Return [X, Y] of the center of cell containing provided text 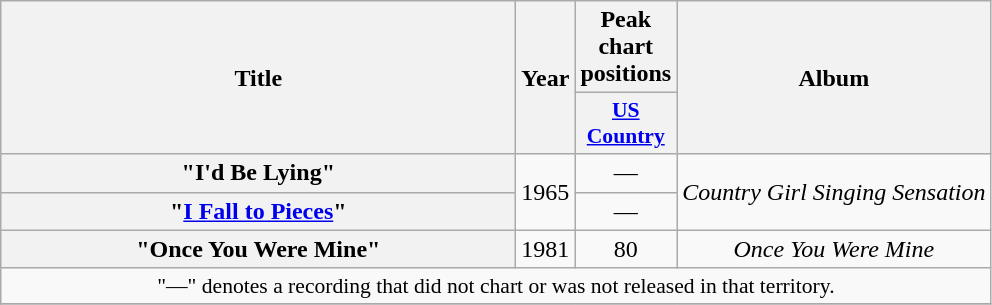
Once You Were Mine [834, 249]
Title [258, 78]
"I'd Be Lying" [258, 173]
Album [834, 78]
1981 [546, 249]
"—" denotes a recording that did not chart or was not released in that territory. [496, 286]
Year [546, 78]
80 [626, 249]
Country Girl Singing Sensation [834, 192]
"I Fall to Pieces" [258, 211]
Peakchartpositions [626, 47]
"Once You Were Mine" [258, 249]
USCountry [626, 124]
1965 [546, 192]
